Identify which cell holds the provided text, then report its (x, y) central coordinate. 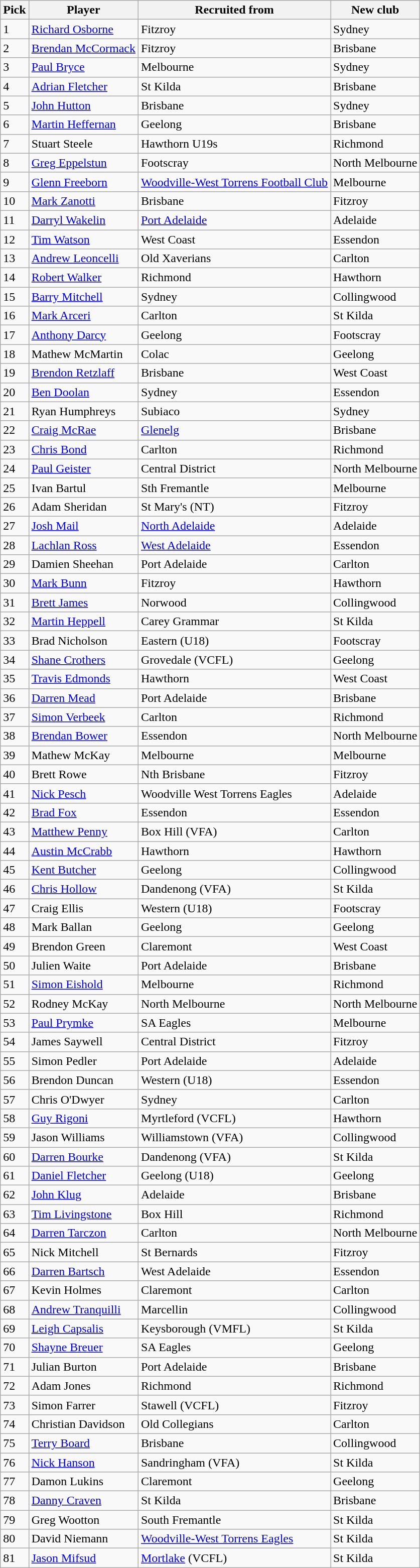
Ryan Humphreys (83, 411)
8 (15, 163)
56 (15, 1080)
Austin McCrabb (83, 851)
75 (15, 1443)
Terry Board (83, 1443)
58 (15, 1118)
Marcellin (234, 1309)
79 (15, 1520)
Chris Hollow (83, 889)
Guy Rigoni (83, 1118)
51 (15, 985)
Simon Pedler (83, 1061)
Nick Pesch (83, 793)
12 (15, 239)
Darryl Wakelin (83, 220)
42 (15, 812)
Ben Doolan (83, 392)
66 (15, 1271)
Simon Verbeek (83, 717)
10 (15, 201)
71 (15, 1367)
7 (15, 144)
31 (15, 602)
St Bernards (234, 1252)
15 (15, 297)
North Adelaide (234, 526)
Mathew McKay (83, 755)
John Hutton (83, 105)
Mark Arceri (83, 316)
Keysborough (VMFL) (234, 1329)
Darren Bartsch (83, 1271)
John Klug (83, 1195)
Robert Walker (83, 278)
11 (15, 220)
Shayne Breuer (83, 1348)
21 (15, 411)
29 (15, 564)
40 (15, 774)
35 (15, 679)
Chris Bond (83, 449)
Box Hill (VFA) (234, 831)
Subiaco (234, 411)
Brendan McCormack (83, 48)
47 (15, 908)
Craig Ellis (83, 908)
74 (15, 1424)
45 (15, 870)
53 (15, 1023)
14 (15, 278)
Damien Sheehan (83, 564)
6 (15, 125)
64 (15, 1233)
Tim Watson (83, 239)
73 (15, 1405)
Jason Mifsud (83, 1558)
Woodville-West Torrens Eagles (234, 1539)
Martin Heffernan (83, 125)
Woodville-West Torrens Football Club (234, 182)
62 (15, 1195)
68 (15, 1309)
38 (15, 736)
Matthew Penny (83, 831)
39 (15, 755)
Daniel Fletcher (83, 1176)
Greg Eppelstun (83, 163)
Colac (234, 354)
63 (15, 1214)
Williamstown (VFA) (234, 1137)
Geelong (U18) (234, 1176)
43 (15, 831)
46 (15, 889)
Barry Mitchell (83, 297)
Mortlake (VCFL) (234, 1558)
Chris O'Dwyer (83, 1099)
James Saywell (83, 1042)
16 (15, 316)
55 (15, 1061)
34 (15, 660)
Woodville West Torrens Eagles (234, 793)
Richard Osborne (83, 29)
26 (15, 507)
23 (15, 449)
65 (15, 1252)
81 (15, 1558)
33 (15, 641)
Player (83, 10)
Josh Mail (83, 526)
50 (15, 966)
Recruited from (234, 10)
2 (15, 48)
Rodney McKay (83, 1004)
Mark Ballan (83, 927)
4 (15, 86)
Greg Wootton (83, 1520)
76 (15, 1463)
Ivan Bartul (83, 488)
Adam Sheridan (83, 507)
Brett James (83, 602)
18 (15, 354)
19 (15, 373)
Paul Bryce (83, 67)
20 (15, 392)
Stuart Steele (83, 144)
Darren Mead (83, 698)
Hawthorn U19s (234, 144)
Nick Mitchell (83, 1252)
Adam Jones (83, 1386)
Sth Fremantle (234, 488)
Myrtleford (VCFL) (234, 1118)
Mark Bunn (83, 583)
Norwood (234, 602)
Brendon Retzlaff (83, 373)
27 (15, 526)
72 (15, 1386)
36 (15, 698)
22 (15, 430)
Stawell (VCFL) (234, 1405)
Lachlan Ross (83, 545)
St Mary's (NT) (234, 507)
Adrian Fletcher (83, 86)
Kevin Holmes (83, 1290)
5 (15, 105)
Tim Livingstone (83, 1214)
Christian Davidson (83, 1424)
Simon Eishold (83, 985)
Darren Bourke (83, 1156)
Brendon Green (83, 946)
Kent Butcher (83, 870)
Julian Burton (83, 1367)
69 (15, 1329)
Nth Brisbane (234, 774)
Sandringham (VFA) (234, 1463)
Paul Geister (83, 468)
54 (15, 1042)
3 (15, 67)
Pick (15, 10)
Jason Williams (83, 1137)
1 (15, 29)
Mark Zanotti (83, 201)
37 (15, 717)
24 (15, 468)
32 (15, 622)
Simon Farrer (83, 1405)
80 (15, 1539)
28 (15, 545)
78 (15, 1501)
Andrew Leoncelli (83, 259)
Leigh Capsalis (83, 1329)
Danny Craven (83, 1501)
Mathew McMartin (83, 354)
48 (15, 927)
Julien Waite (83, 966)
49 (15, 946)
59 (15, 1137)
30 (15, 583)
Eastern (U18) (234, 641)
25 (15, 488)
Shane Crothers (83, 660)
9 (15, 182)
Brendan Bower (83, 736)
Craig McRae (83, 430)
Glenn Freeborn (83, 182)
Anthony Darcy (83, 335)
Nick Hanson (83, 1463)
17 (15, 335)
44 (15, 851)
Old Collegians (234, 1424)
Travis Edmonds (83, 679)
New club (375, 10)
60 (15, 1156)
Glenelg (234, 430)
77 (15, 1482)
Martin Heppell (83, 622)
Box Hill (234, 1214)
Grovedale (VCFL) (234, 660)
Darren Tarczon (83, 1233)
South Fremantle (234, 1520)
Carey Grammar (234, 622)
13 (15, 259)
57 (15, 1099)
Brett Rowe (83, 774)
70 (15, 1348)
52 (15, 1004)
41 (15, 793)
61 (15, 1176)
David Niemann (83, 1539)
Brendon Duncan (83, 1080)
Damon Lukins (83, 1482)
Brad Fox (83, 812)
Andrew Tranquilli (83, 1309)
Old Xaverians (234, 259)
67 (15, 1290)
Paul Prymke (83, 1023)
Brad Nicholson (83, 641)
